Capture the cell that displays the provided text and extract its (X, Y) central coordinate. 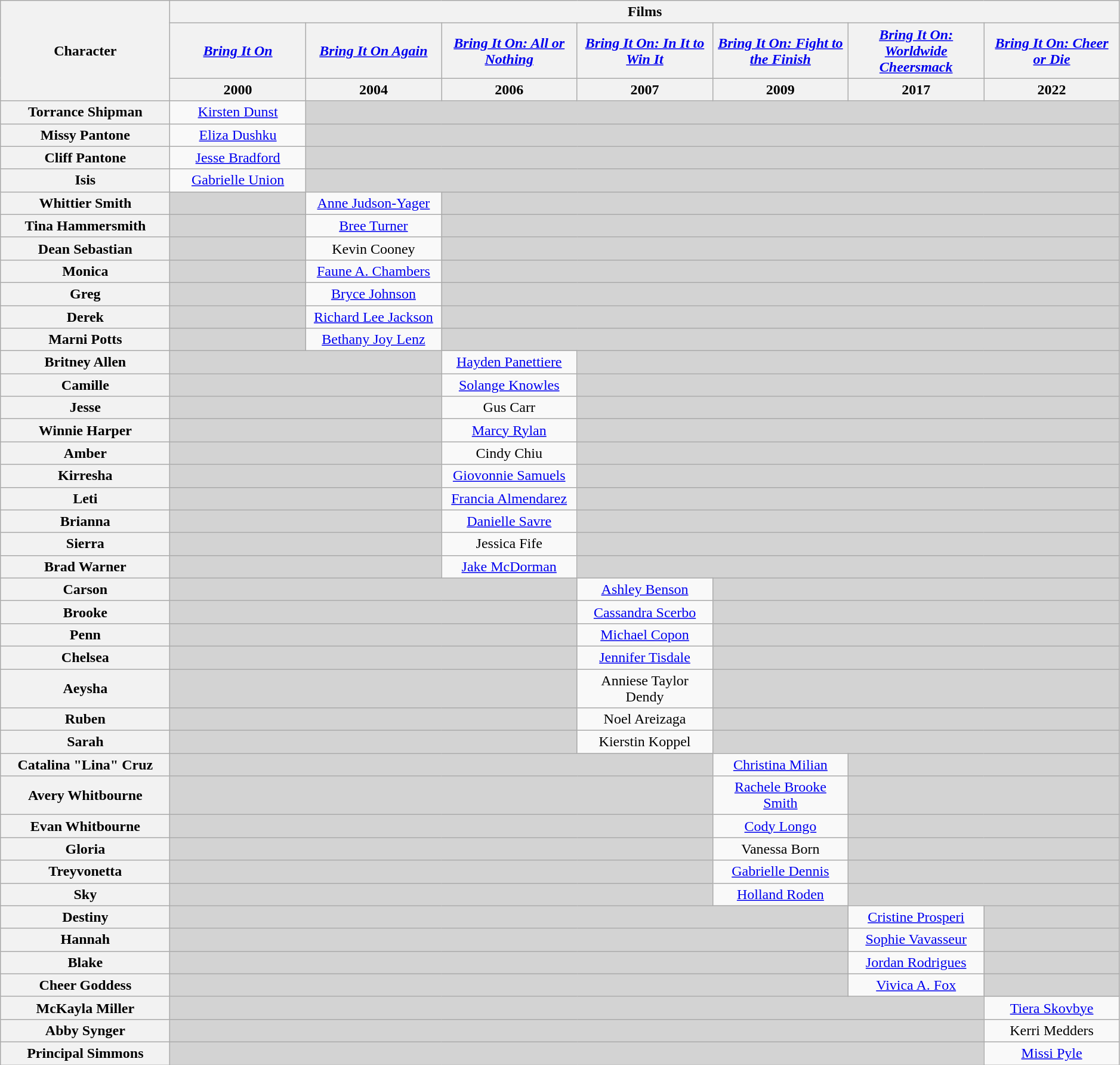
Francia Almendarez (510, 498)
Bring It On: In It to Win It (644, 51)
Ashley Benson (644, 589)
Catalina "Lina" Cruz (85, 765)
Treyvonetta (85, 872)
Jennifer Tisdale (644, 657)
Hayden Panettiere (510, 362)
Richard Lee Jackson (374, 317)
Gabrielle Union (237, 180)
Missi Pyle (1051, 1053)
Greg (85, 294)
2006 (510, 90)
Brooke (85, 612)
Bethany Joy Lenz (374, 340)
Chelsea (85, 657)
McKayla Miller (85, 1008)
2004 (374, 90)
Eliza Dushku (237, 135)
Aeysha (85, 688)
Rachele Brooke Smith (780, 795)
2009 (780, 90)
Vivica A. Fox (917, 985)
Jesse Bradford (237, 158)
Cassandra Scerbo (644, 612)
Destiny (85, 917)
Giovonnie Samuels (510, 476)
Marni Potts (85, 340)
Camille (85, 385)
2007 (644, 90)
Gloria (85, 849)
Holland Roden (780, 894)
Cliff Pantone (85, 158)
Derek (85, 317)
Missy Pantone (85, 135)
Amber (85, 453)
Sky (85, 894)
Bryce Johnson (374, 294)
Gabrielle Dennis (780, 872)
2000 (237, 90)
Abby Synger (85, 1030)
Kevin Cooney (374, 248)
Christina Milian (780, 765)
2022 (1051, 90)
Bring It On Again (374, 51)
Leti (85, 498)
Ruben (85, 719)
Bree Turner (374, 226)
Penn (85, 635)
Isis (85, 180)
Sophie Vavasseur (917, 940)
Bring It On: Worldwide Cheersmack (917, 51)
Cindy Chiu (510, 453)
Torrance Shipman (85, 112)
Films (644, 12)
Brianna (85, 521)
Cody Longo (780, 826)
Whittier Smith (85, 203)
Faune A. Chambers (374, 271)
Kirsten Dunst (237, 112)
2017 (917, 90)
Cheer Goddess (85, 985)
Gus Carr (510, 408)
Michael Copon (644, 635)
Brad Warner (85, 567)
Sierra (85, 544)
Marcy Rylan (510, 430)
Carson (85, 589)
Tina Hammersmith (85, 226)
Bring It On (237, 51)
Bring It On: Cheer or Die (1051, 51)
Hannah (85, 940)
Kerri Medders (1051, 1030)
Kierstin Koppel (644, 742)
Danielle Savre (510, 521)
Anne Judson-Yager (374, 203)
Jordan Rodrigues (917, 962)
Character (85, 51)
Winnie Harper (85, 430)
Blake (85, 962)
Principal Simmons (85, 1053)
Vanessa Born (780, 849)
Jesse (85, 408)
Bring It On: All or Nothing (510, 51)
Kirresha (85, 476)
Monica (85, 271)
Jake McDorman (510, 567)
Cristine Prosperi (917, 917)
Tiera Skovbye (1051, 1008)
Evan Whitbourne (85, 826)
Anniese Taylor Dendy (644, 688)
Solange Knowles (510, 385)
Britney Allen (85, 362)
Noel Areizaga (644, 719)
Jessica Fife (510, 544)
Avery Whitbourne (85, 795)
Sarah (85, 742)
Bring It On: Fight to the Finish (780, 51)
Dean Sebastian (85, 248)
